Locate the cell with the specified text and output its (X, Y) center coordinate. 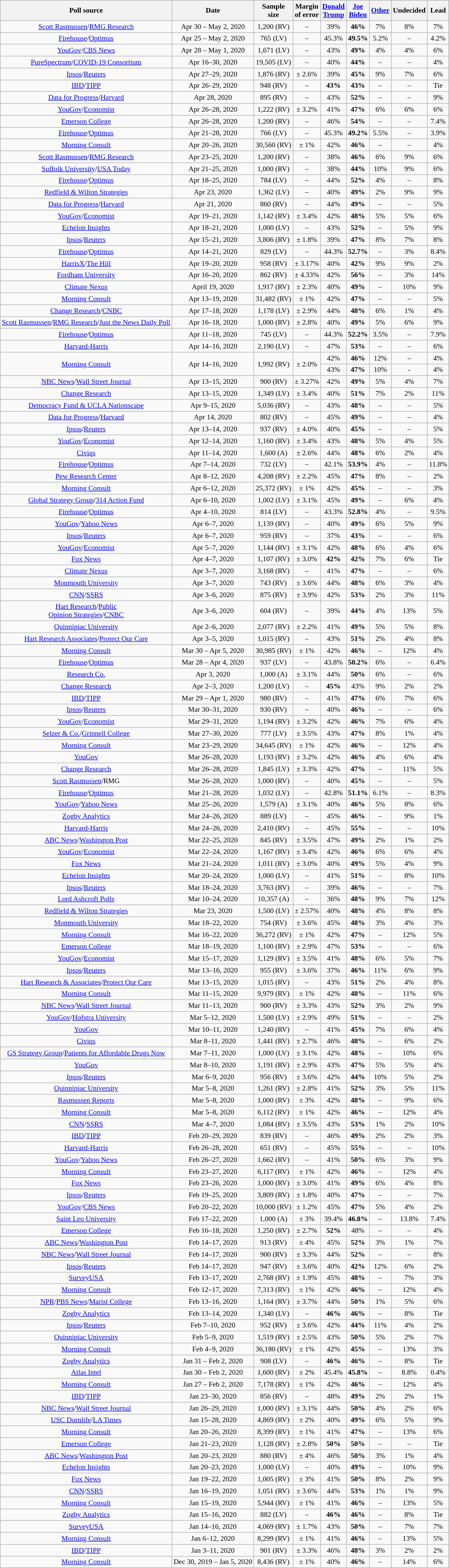
11.8% (438, 465)
± 3.17% (307, 263)
52.7% (358, 252)
1,600 (RV) (273, 1373)
DonaldTrump (333, 11)
1,917 (RV) (273, 287)
10,357 (A) (273, 899)
8,299 (RV) (273, 1538)
Jan 14–16, 2020 (213, 1527)
42.1% (333, 465)
36,180 (RV) (273, 1349)
Apr 16–20, 2020 (213, 275)
YouGov/Hofstra University (86, 1018)
Mar 23, 2020 (213, 911)
875 (RV) (273, 595)
732 (LV) (273, 465)
1,142 (RV) (273, 216)
845 (RV) (273, 840)
13.8% (409, 1219)
1,194 (RV) (273, 722)
Mar 30 – Apr 5, 2020 (213, 651)
1,107 (RV) (273, 559)
± 3.27% (307, 382)
Apr 12–14, 2020 (213, 441)
Apr 7–14, 2020 (213, 465)
Apr 2–6, 2020 (213, 627)
1,250 (RV) (273, 1231)
Jan 16–19, 2020 (213, 1491)
45.8% (358, 1373)
1,261 (RV) (273, 1089)
7,313 (RV) (273, 1290)
1,002 (LV) (273, 500)
2,190 (LV) (273, 346)
Mar 11–13, 2020 (213, 1006)
Mar 8–11, 2020 (213, 1041)
53.9% (358, 465)
Mar 5–12, 2020 (213, 1018)
42.8% (333, 793)
Apr 3, 2020 (213, 675)
6.4% (438, 663)
930 (RV) (273, 710)
Apr 16–30, 2020 (213, 62)
± 2.3% (307, 287)
1,441 (RV) (273, 1041)
1,662 (RV) (273, 1160)
Other (380, 11)
1,362 (LV) (273, 192)
± 4.33% (307, 275)
Mar 21–28, 2020 (213, 793)
814 (LV) (273, 512)
4,069 (RV) (273, 1527)
Apr 6–12, 2020 (213, 488)
Apr 27–29, 2020 (213, 74)
1,191 (RV) (273, 1065)
36,272 (RV) (273, 935)
3,168 (RV) (273, 571)
Mar 18–24, 2020 (213, 888)
0.4% (438, 1373)
25,372 (RV) (273, 488)
19,505 (LV) (273, 62)
39.4% (333, 1219)
Mar 11–15, 2020 (213, 994)
1,032 (LV) (273, 793)
Date (213, 11)
Samplesize (273, 11)
Apr 21–28, 2020 (213, 133)
7.9% (438, 335)
36% (333, 899)
45.4% (333, 1373)
Mar 22–25, 2020 (213, 840)
956 (RV) (273, 1077)
Jan 23–30, 2020 (213, 1397)
8.3% (438, 793)
Apr 19–20, 2020 (213, 263)
980 (RV) (273, 698)
52.2% (358, 335)
882 (LV) (273, 1515)
Feb 26–28, 2020 (213, 1148)
Mar 25–26, 2020 (213, 804)
± 1.7% (307, 1527)
Apr 28, 2020 (213, 98)
1,051 (RV) (273, 1491)
6.1% (380, 793)
April 19, 2020 (213, 287)
30,560 (RV) (273, 145)
1,129 (RV) (273, 959)
51.1% (358, 793)
Feb 20–22, 2020 (213, 1207)
Pew Research Center (86, 476)
Mar 30–31, 2020 (213, 710)
Poll source (86, 11)
± 1.9% (307, 1278)
± 1.2% (307, 1207)
Apr 15–21, 2020 (213, 240)
901 (RV) (273, 1550)
1,164 (RV) (273, 1302)
56% (358, 275)
743 (RV) (273, 583)
1,144 (RV) (273, 548)
Mar 18–22, 2020 (213, 923)
Hart Research/PublicOpinion Strategies/CNBC (86, 611)
829 (LV) (273, 252)
± 4.0% (307, 429)
Apr 2–3, 2020 (213, 686)
1,222 (RV) (273, 110)
Jan 6–12, 2020 (213, 1538)
1,340 (LV) (273, 1313)
6,117 (RV) (273, 1172)
Mar 20–24, 2020 (213, 876)
1,349 (LV) (273, 394)
Mar 27–30, 2020 (213, 734)
Democracy Fund & UCLA Nationscape (86, 405)
Apr 25 – May 2, 2020 (213, 39)
NPR/PBS News/Marist College (86, 1302)
1,178 (LV) (273, 311)
Mar 21–24, 2020 (213, 864)
Jan 30 – Feb 2, 2020 (213, 1373)
Jan 31 – Feb 2, 2020 (213, 1361)
1,011 (RV) (273, 864)
7,178 (RV) (273, 1385)
1,845 (LV) (273, 769)
Apr 20–26, 2020 (213, 145)
2,410 (RV) (273, 828)
Feb 17–22, 2020 (213, 1219)
Apr 13–19, 2020 (213, 299)
958 (RV) (273, 263)
HarrisX/The Hill (86, 263)
1,139 (RV) (273, 524)
Apr 4–10, 2020 (213, 512)
GS Strategy Group/Patients for Affordable Drugs Now (86, 1053)
Jan 15–19, 2020 (213, 1503)
34,645 (RV) (273, 745)
Lord Ashcroft Polls (86, 899)
9,979 (RV) (273, 994)
Dec 30, 2019 – Jan 5, 2020 (213, 1562)
2,768 (RV) (273, 1278)
8,399 (RV) (273, 1432)
± 2.57% (307, 911)
1,167 (RV) (273, 852)
Apr 13–14, 2020 (213, 429)
4,869 (RV) (273, 1420)
Mar 13–16, 2020 (213, 970)
1,600 (A) (273, 453)
Saint Leo University (86, 1219)
Mar 22–24, 2020 (213, 852)
880 (RV) (273, 1456)
766 (LV) (273, 133)
Jan 19–22, 2020 (213, 1479)
Jan 15–16, 2020 (213, 1515)
Apr 18–25, 2020 (213, 180)
1,671 (LV) (273, 51)
1,200 (LV) (273, 686)
30,985 (RV) (273, 651)
Jan 26–29, 2020 (213, 1408)
± 2.5% (307, 1337)
1,519 (RV) (273, 1337)
10,000 (RV) (273, 1207)
PureSpectrum/COVID-19 Consortium (86, 62)
5.2% (380, 39)
862 (RV) (273, 275)
5.5% (380, 133)
1,100 (RV) (273, 947)
Apr 8–12, 2020 (213, 476)
Apr 28 – May 1, 2020 (213, 51)
8.8% (409, 1373)
± 3.9% (307, 595)
43.8% (333, 663)
Mar 7–11, 2020 (213, 1053)
754 (RV) (273, 923)
Apr 23, 2020 (213, 192)
Feb 12–17, 2020 (213, 1290)
- (409, 370)
54% (358, 121)
2,077 (RV) (273, 627)
Atlas Intel (86, 1373)
Feb 19–25, 2020 (213, 1195)
1,240 (RV) (273, 1029)
43.3% (333, 512)
Mar 6–9, 2020 (213, 1077)
Apr 30 – May 2, 2020 (213, 27)
839 (RV) (273, 1136)
955 (RV) (273, 970)
Jan 20–26, 2020 (213, 1432)
Hart Research Associates/Protect Our Care (86, 639)
Feb 4–9, 2020 (213, 1349)
5,036 (RV) (273, 405)
Apr 14–21, 2020 (213, 252)
Mar 18–19, 2020 (213, 947)
Apr 3–5, 2020 (213, 639)
Mar 8–10, 2020 (213, 1065)
Mar 29 – Apr 1, 2020 (213, 698)
Apr 11–18, 2020 (213, 335)
1,876 (RV) (273, 74)
3.9% (438, 133)
Feb 20–29, 2020 (213, 1136)
49.2% (358, 133)
Scott Rasmussen/RMG (86, 781)
Undecided (409, 11)
Mar 29–31, 2020 (213, 722)
3.5% (380, 335)
1,160 (RV) (273, 441)
8,436 (RV) (273, 1562)
777 (LV) (273, 734)
JoeBiden (358, 11)
Feb 13–17, 2020 (213, 1278)
Research Co. (86, 675)
9.5% (438, 512)
948 (RV) (273, 86)
947 (RV) (273, 1266)
Global Strategy Group/314 Action Fund (86, 500)
860 (RV) (273, 204)
50.2% (358, 663)
765 (LV) (273, 39)
Apr 11–14, 2020 (213, 453)
604 (RV) (273, 611)
Feb 13–14, 2020 (213, 1313)
Apr 9–15, 2020 (213, 405)
908 (LV) (273, 1361)
Apr 23–25, 2020 (213, 157)
Mar 10–24, 2020 (213, 899)
895 (RV) (273, 98)
856 (RV) (273, 1397)
Jan 15–28, 2020 (213, 1420)
1,084 (RV) (273, 1124)
Selzer & Co./Grinnell College (86, 734)
784 (LV) (273, 180)
Apr 16–18, 2020 (213, 323)
Feb 23–27, 2020 (213, 1172)
4,208 (RV) (273, 476)
Apr 4–7, 2020 (213, 559)
Suffolk University/USA Today (86, 169)
Change Research/CNBC (86, 311)
Apr 26–29, 2020 (213, 86)
Apr 18–21, 2020 (213, 228)
31,482 (RV) (273, 299)
Apr 5–7, 2020 (213, 548)
3,809 (RV) (273, 1195)
Feb 5–9, 2020 (213, 1337)
Apr 19–21, 2020 (213, 216)
Scott Rasmussen/RMG Research/Just the News Daily Poll (86, 323)
889 (LV) (273, 816)
± 3.7% (307, 1302)
651 (RV) (273, 1148)
6,112 (RV) (273, 1112)
1,193 (RV) (273, 757)
1,128 (RV) (273, 1444)
Fordham University (86, 275)
Apr 14, 2020 (213, 417)
Feb 23–26, 2020 (213, 1183)
1,005 (RV) (273, 1479)
Feb 26–27, 2020 (213, 1160)
Marginof error (307, 11)
1,579 (A) (273, 804)
Mar 23–29, 2020 (213, 745)
Mar 15–17, 2020 (213, 959)
Apr 17–18, 2020 (213, 311)
952 (RV) (273, 1325)
Jan 27 – Feb 2, 2020 (213, 1385)
802 (RV) (273, 417)
Apr 6–10, 2020 (213, 500)
Apr 21–25, 2020 (213, 169)
Feb 7–10, 2020 (213, 1325)
Feb 13–16, 2020 (213, 1302)
Apr 21, 2020 (213, 204)
49.5% (358, 39)
Mar 4–7, 2020 (213, 1124)
5,944 (RV) (273, 1503)
937 (LV) (273, 663)
52.8% (358, 512)
3,763 (RV) (273, 888)
Rasmussen Reports (86, 1100)
3,806 (RV) (273, 240)
Feb 16–18, 2020 (213, 1231)
Hart Research & Associates/Protect Our Care (86, 982)
4.2% (438, 39)
Mar 16–22, 2020 (213, 935)
Mar 10–11, 2020 (213, 1029)
± 2.0% (307, 364)
1,992 (RV) (273, 364)
745 (LV) (273, 335)
959 (RV) (273, 536)
8.4% (438, 252)
46.8% (358, 1219)
USC Dornlife/LA Times (86, 1420)
Jan 21–23, 2020 (213, 1444)
Mar 13–15, 2020 (213, 982)
Mar 28 – Apr 4, 2020 (213, 663)
913 (RV) (273, 1243)
937 (RV) (273, 429)
Jan 3–11, 2020 (213, 1550)
Lead (438, 11)
